Find where the given text appears and provide that cell's center as (x, y) coordinate. 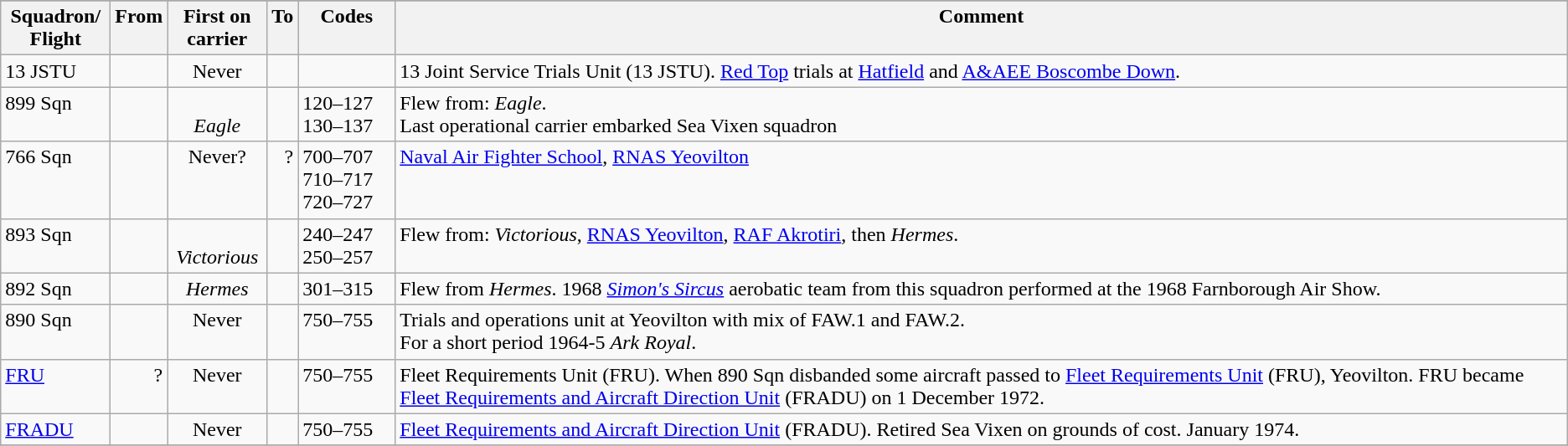
13 Joint Service Trials Unit (13 JSTU). Red Top trials at Hatfield and A&AEE Boscombe Down. (982, 71)
301–315 (347, 289)
FRU (55, 387)
FRADU (55, 429)
Victorious (218, 246)
To (283, 28)
899 Sqn (55, 114)
Trials and operations unit at Yeovilton with mix of FAW.1 and FAW.2.For a short period 1964-5 Ark Royal. (982, 331)
First on carrier (218, 28)
13 JSTU (55, 71)
Flew from Hermes. 1968 Simon's Sircus aerobatic team from this squadron performed at the 1968 Farnborough Air Show. (982, 289)
240–247250–257 (347, 246)
Fleet Requirements and Aircraft Direction Unit (FRADU). Retired Sea Vixen on grounds of cost. January 1974. (982, 429)
766 Sqn (55, 180)
Never? (218, 180)
From (139, 28)
Flew from: Eagle.Last operational carrier embarked Sea Vixen squadron (982, 114)
Flew from: Victorious, RNAS Yeovilton, RAF Akrotiri, then Hermes. (982, 246)
Codes (347, 28)
Comment (982, 28)
890 Sqn (55, 331)
Naval Air Fighter School, RNAS Yeovilton (982, 180)
Eagle (218, 114)
120–127130–137 (347, 114)
Hermes (218, 289)
893 Sqn (55, 246)
700–707710–717720–727 (347, 180)
892 Sqn (55, 289)
Squadron/ Flight (55, 28)
